Return the [x, y] coordinate for the center point of the cell that contains the specified text.  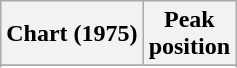
Peakposition [189, 34]
Chart (1975) [72, 34]
